For the text-containing cell, return its midpoint in (x, y) coordinate format. 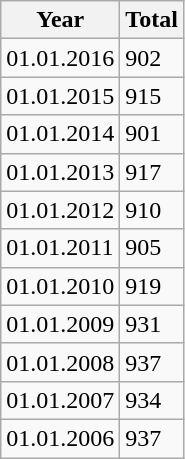
Total (152, 20)
01.01.2007 (60, 400)
901 (152, 134)
01.01.2014 (60, 134)
01.01.2008 (60, 362)
934 (152, 400)
01.01.2006 (60, 438)
01.01.2012 (60, 210)
01.01.2009 (60, 324)
905 (152, 248)
01.01.2010 (60, 286)
01.01.2016 (60, 58)
915 (152, 96)
Year (60, 20)
01.01.2011 (60, 248)
902 (152, 58)
931 (152, 324)
910 (152, 210)
01.01.2015 (60, 96)
919 (152, 286)
01.01.2013 (60, 172)
917 (152, 172)
